Pinpoint the cell where the given text exists, returning its [X, Y] midpoint coordinate. 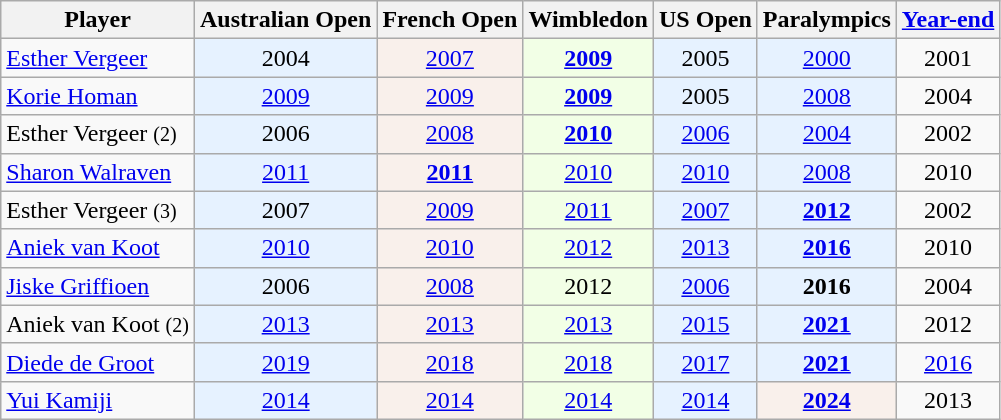
French Open [450, 20]
Year-end [948, 20]
Yui Kamiji [98, 400]
2015 [706, 324]
2001 [948, 58]
Aniek van Koot [98, 248]
Sharon Walraven [98, 172]
Diede de Groot [98, 362]
Wimbledon [588, 20]
2024 [826, 400]
Korie Homan [98, 96]
Paralympics [826, 20]
Esther Vergeer (2) [98, 134]
Aniek van Koot (2) [98, 324]
2017 [706, 362]
Australian Open [285, 20]
Player [98, 20]
US Open [706, 20]
Jiske Griffioen [98, 286]
2019 [285, 362]
Esther Vergeer [98, 58]
Esther Vergeer (3) [98, 210]
2000 [826, 58]
